Determine the [x, y] coordinate at the center of the cell enclosing the given text.  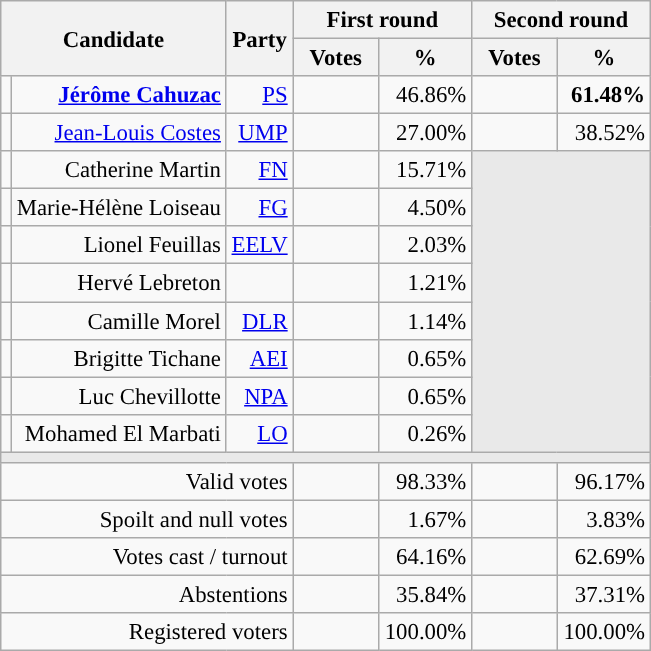
Hervé Lebreton [118, 283]
AEI [260, 358]
NPA [260, 396]
UMP [260, 133]
Registered voters [147, 632]
Valid votes [147, 482]
FG [260, 208]
37.31% [604, 594]
Spoilt and null votes [147, 519]
Party [260, 38]
Camille Morel [118, 321]
38.52% [604, 133]
Candidate [114, 38]
15.71% [426, 170]
Catherine Martin [118, 170]
64.16% [426, 557]
EELV [260, 245]
27.00% [426, 133]
Jean-Louis Costes [118, 133]
98.33% [426, 482]
Abstentions [147, 594]
DLR [260, 321]
Marie-Hélène Loiseau [118, 208]
PS [260, 95]
1.67% [426, 519]
46.86% [426, 95]
0.26% [426, 433]
LO [260, 433]
3.83% [604, 519]
First round [382, 20]
Luc Chevillotte [118, 396]
Mohamed El Marbati [118, 433]
62.69% [604, 557]
FN [260, 170]
35.84% [426, 594]
Brigitte Tichane [118, 358]
Jérôme Cahuzac [118, 95]
Second round [562, 20]
1.21% [426, 283]
1.14% [426, 321]
2.03% [426, 245]
Lionel Feuillas [118, 245]
61.48% [604, 95]
4.50% [426, 208]
96.17% [604, 482]
Votes cast / turnout [147, 557]
